Provide the [X, Y] coordinate of the cell's center where the given text is located.  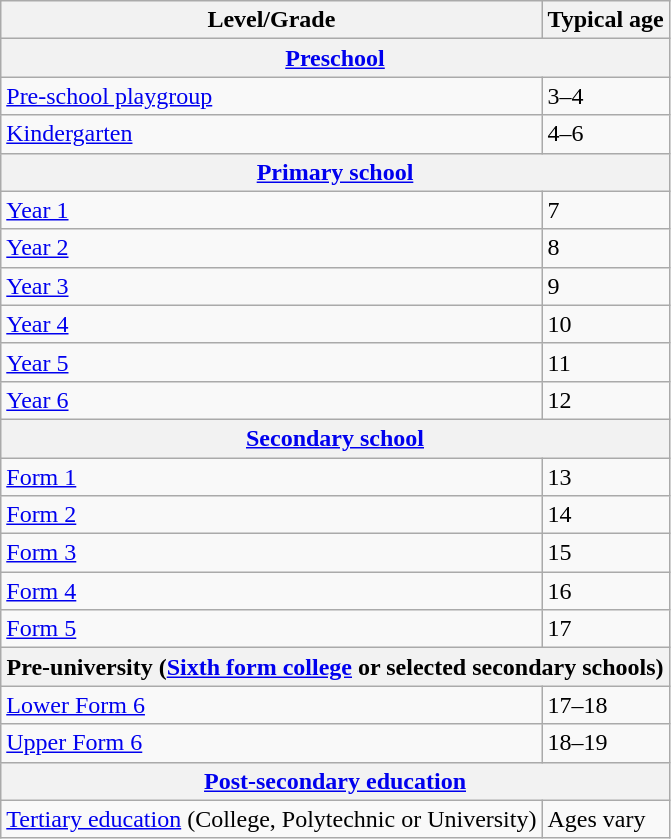
Form 3 [272, 553]
18–19 [606, 743]
Primary school [336, 172]
12 [606, 400]
11 [606, 362]
Secondary school [336, 438]
Post-secondary education [336, 781]
Year 5 [272, 362]
13 [606, 477]
7 [606, 210]
Year 2 [272, 248]
Preschool [336, 58]
3–4 [606, 96]
Ages vary [606, 819]
Pre-university (Sixth form college or selected secondary schools) [336, 667]
17–18 [606, 705]
Form 5 [272, 629]
Typical age [606, 20]
9 [606, 286]
Tertiary education (College, Polytechnic or University) [272, 819]
Form 1 [272, 477]
4–6 [606, 134]
8 [606, 248]
17 [606, 629]
14 [606, 515]
Upper Form 6 [272, 743]
Year 3 [272, 286]
Form 4 [272, 591]
Year 1 [272, 210]
15 [606, 553]
Lower Form 6 [272, 705]
10 [606, 324]
Level/Grade [272, 20]
Pre-school playgroup [272, 96]
Form 2 [272, 515]
Year 6 [272, 400]
Kindergarten [272, 134]
Year 4 [272, 324]
16 [606, 591]
